Locate the cell with the specified text and output its [x, y] center coordinate. 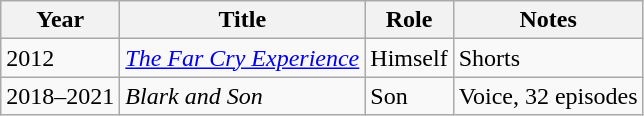
Title [242, 20]
2018–2021 [60, 96]
Notes [548, 20]
Year [60, 20]
The Far Cry Experience [242, 58]
2012 [60, 58]
Son [409, 96]
Voice, 32 episodes [548, 96]
Himself [409, 58]
Role [409, 20]
Blark and Son [242, 96]
Shorts [548, 58]
